Determine the (x, y) coordinate at the center of the cell enclosing the given text.  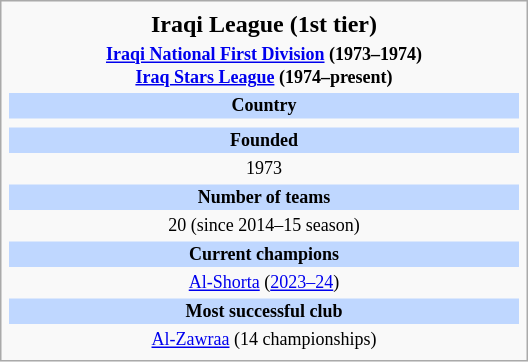
Country (264, 106)
Iraqi National First Division (1973–1974)Iraq Stars League (1974–present) (264, 66)
20 (since 2014–15 season) (264, 226)
Iraqi League (1st tier) (264, 24)
Founded (264, 141)
Al-Shorta (2023–24) (264, 283)
Most successful club (264, 312)
Al-Zawraa (14 championships) (264, 340)
Current champions (264, 255)
Number of teams (264, 198)
1973 (264, 169)
